Return the [x, y] coordinate for the center point of the cell that contains the specified text.  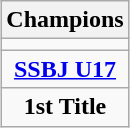
1st Title [65, 107]
SSBJ U17 [65, 69]
Champions [65, 20]
